Scan for the cell matching the given text and deliver its [x, y] coordinate at center. 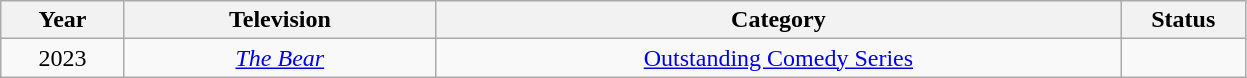
Television [280, 20]
The Bear [280, 58]
Status [1183, 20]
2023 [63, 58]
Year [63, 20]
Category [778, 20]
Outstanding Comedy Series [778, 58]
